Return the (X, Y) coordinate for the center point of the cell that contains the specified text.  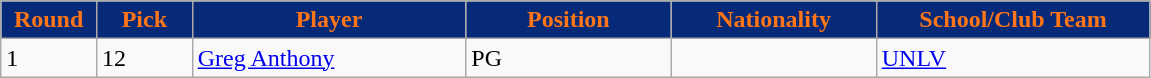
Position (568, 20)
Player (329, 20)
UNLV (1013, 58)
Nationality (774, 20)
Round (49, 20)
School/Club Team (1013, 20)
PG (568, 58)
1 (49, 58)
12 (144, 58)
Pick (144, 20)
Greg Anthony (329, 58)
